Output the [X, Y] coordinate of the center of the cell containing the given text.  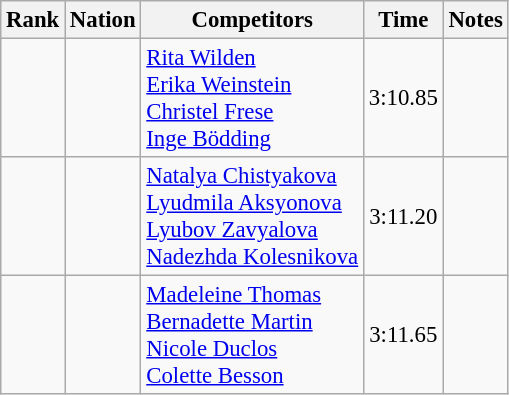
Time [403, 20]
3:10.85 [403, 98]
Natalya ChistyakovaLyudmila AksyonovaLyubov ZavyalovaNadezhda Kolesnikova [252, 216]
Notes [476, 20]
3:11.20 [403, 216]
Competitors [252, 20]
3:11.65 [403, 336]
Rita WildenErika WeinsteinChristel FreseInge Bödding [252, 98]
Rank [33, 20]
Madeleine ThomasBernadette MartinNicole DuclosColette Besson [252, 336]
Nation [103, 20]
